Return [X, Y] of the center of cell containing provided text 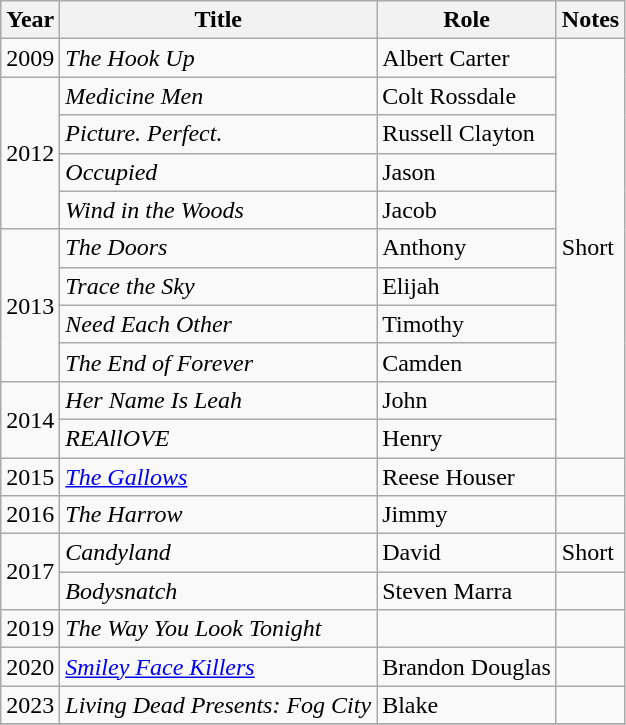
2017 [30, 572]
Picture. Perfect. [218, 134]
Smiley Face Killers [218, 667]
REAllOVE [218, 438]
Timothy [467, 324]
2019 [30, 629]
Year [30, 20]
2020 [30, 667]
Notes [590, 20]
2015 [30, 477]
2014 [30, 419]
Wind in the Woods [218, 210]
The Harrow [218, 515]
Colt Rossdale [467, 96]
Trace the Sky [218, 286]
Blake [467, 705]
2023 [30, 705]
Medicine Men [218, 96]
Occupied [218, 172]
Her Name Is Leah [218, 400]
Role [467, 20]
Henry [467, 438]
2012 [30, 153]
Anthony [467, 248]
Reese Houser [467, 477]
Elijah [467, 286]
2016 [30, 515]
The Hook Up [218, 58]
Albert Carter [467, 58]
Title [218, 20]
Bodysnatch [218, 591]
Jimmy [467, 515]
David [467, 553]
Camden [467, 362]
2013 [30, 305]
Living Dead Presents: Fog City [218, 705]
Candyland [218, 553]
The End of Forever [218, 362]
The Way You Look Tonight [218, 629]
The Doors [218, 248]
Jason [467, 172]
John [467, 400]
Need Each Other [218, 324]
2009 [30, 58]
The Gallows [218, 477]
Jacob [467, 210]
Russell Clayton [467, 134]
Brandon Douglas [467, 667]
Steven Marra [467, 591]
